Return the [x, y] coordinate for the center point of the cell that contains the specified text.  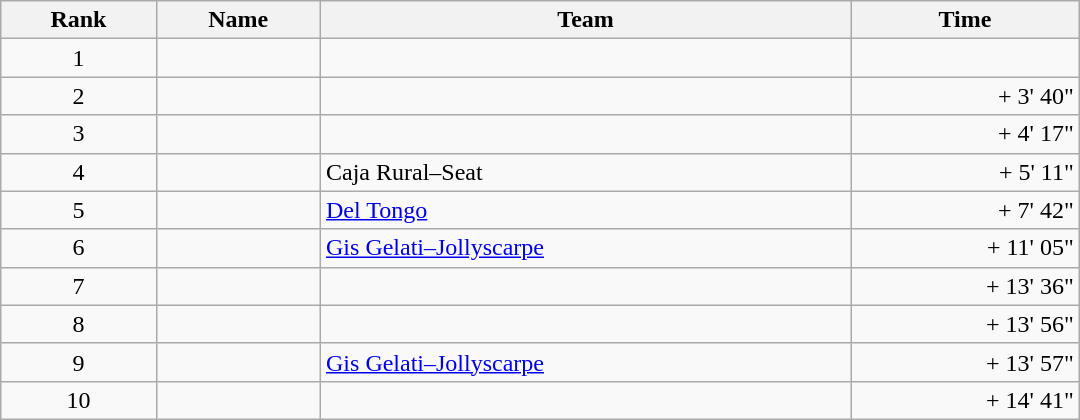
6 [78, 248]
+ 4' 17" [966, 134]
Name [238, 20]
+ 7' 42" [966, 210]
+ 11' 05" [966, 248]
+ 5' 11" [966, 172]
Rank [78, 20]
7 [78, 286]
Time [966, 20]
Team [586, 20]
8 [78, 324]
+ 13' 56" [966, 324]
4 [78, 172]
2 [78, 96]
10 [78, 400]
9 [78, 362]
+ 13' 36" [966, 286]
Caja Rural–Seat [586, 172]
Del Tongo [586, 210]
1 [78, 58]
+ 14' 41" [966, 400]
5 [78, 210]
+ 13' 57" [966, 362]
+ 3' 40" [966, 96]
3 [78, 134]
